Return [X, Y] of the center of cell containing provided text 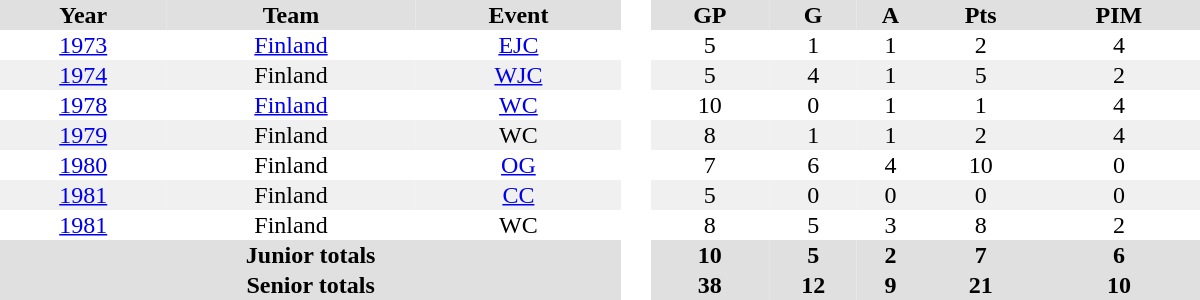
12 [813, 285]
3 [890, 225]
1980 [83, 165]
21 [981, 285]
WJC [519, 75]
Pts [981, 15]
Senior totals [310, 285]
1973 [83, 45]
PIM [1119, 15]
EJC [519, 45]
1978 [83, 105]
G [813, 15]
Team [290, 15]
Event [519, 15]
OG [519, 165]
1979 [83, 135]
1974 [83, 75]
9 [890, 285]
Junior totals [310, 255]
38 [710, 285]
Year [83, 15]
CC [519, 195]
GP [710, 15]
A [890, 15]
